Pinpoint the cell where the given text exists, returning its [X, Y] midpoint coordinate. 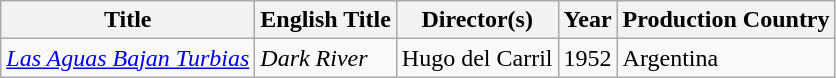
Year [588, 20]
Dark River [326, 58]
Title [128, 20]
Las Aguas Bajan Turbias [128, 58]
Hugo del Carril [477, 58]
1952 [588, 58]
Production Country [726, 20]
Director(s) [477, 20]
English Title [326, 20]
Argentina [726, 58]
